Capture the cell that displays the provided text and extract its [X, Y] central coordinate. 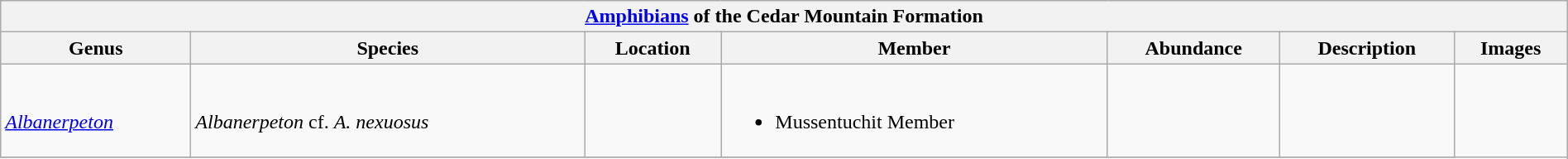
Images [1510, 48]
Albanerpeton cf. A. nexuosus [388, 111]
Mussentuchit Member [915, 111]
Genus [96, 48]
Description [1366, 48]
Species [388, 48]
Albanerpeton [96, 111]
Location [653, 48]
Member [915, 48]
Abundance [1194, 48]
Amphibians of the Cedar Mountain Formation [784, 17]
